Determine the (X, Y) coordinate at the center of the cell enclosing the given text.  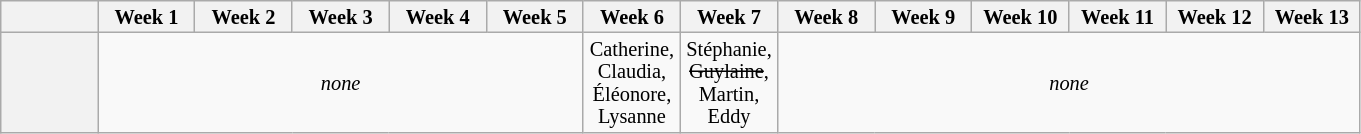
Week 3 (340, 16)
Stéphanie,Guylaine,Martin,Eddy (728, 82)
Week 7 (728, 16)
Week 9 (924, 16)
Week 12 (1214, 16)
Week 13 (1312, 16)
Week 10 (1020, 16)
Week 1 (146, 16)
Week 11 (1118, 16)
Week 2 (244, 16)
Week 5 (534, 16)
Week 8 (826, 16)
Catherine,Claudia,Éléonore,Lysanne (632, 82)
Week 4 (438, 16)
Week 6 (632, 16)
